Capture the cell that displays the provided text and extract its [x, y] central coordinate. 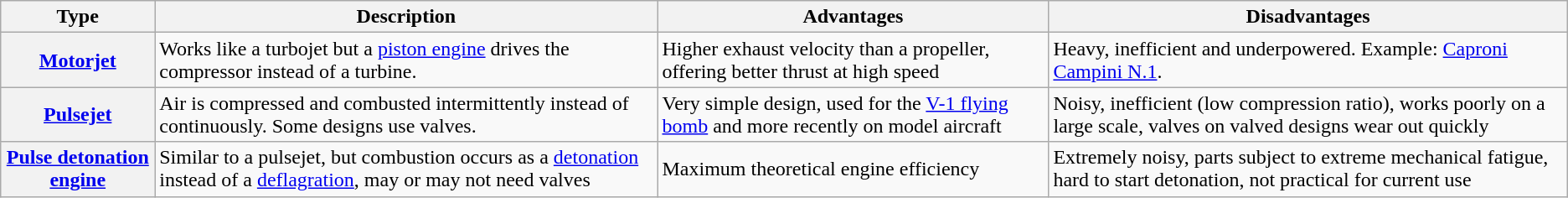
Extremely noisy, parts subject to extreme mechanical fatigue, hard to start detonation, not practical for current use [1308, 169]
Advantages [853, 17]
Maximum theoretical engine efficiency [853, 169]
Description [406, 17]
Similar to a pulsejet, but combustion occurs as a detonation instead of a deflagration, may or may not need valves [406, 169]
Pulse detonation engine [78, 169]
Disadvantages [1308, 17]
Higher exhaust velocity than a propeller, offering better thrust at high speed [853, 60]
Very simple design, used for the V-1 flying bomb and more recently on model aircraft [853, 114]
Heavy, inefficient and underpowered. Example: Caproni Campini N.1. [1308, 60]
Air is compressed and combusted intermittently instead of continuously. Some designs use valves. [406, 114]
Noisy, inefficient (low compression ratio), works poorly on a large scale, valves on valved designs wear out quickly [1308, 114]
Type [78, 17]
Motorjet [78, 60]
Works like a turbojet but a piston engine drives the compressor instead of a turbine. [406, 60]
Pulsejet [78, 114]
